Determine the (x, y) coordinate at the center of the cell enclosing the given text.  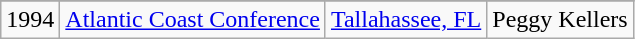
1994 (30, 20)
Atlantic Coast Conference (193, 20)
Peggy Kellers (560, 20)
Tallahassee, FL (406, 20)
